Determine the (x, y) coordinate at the center of the cell enclosing the given text.  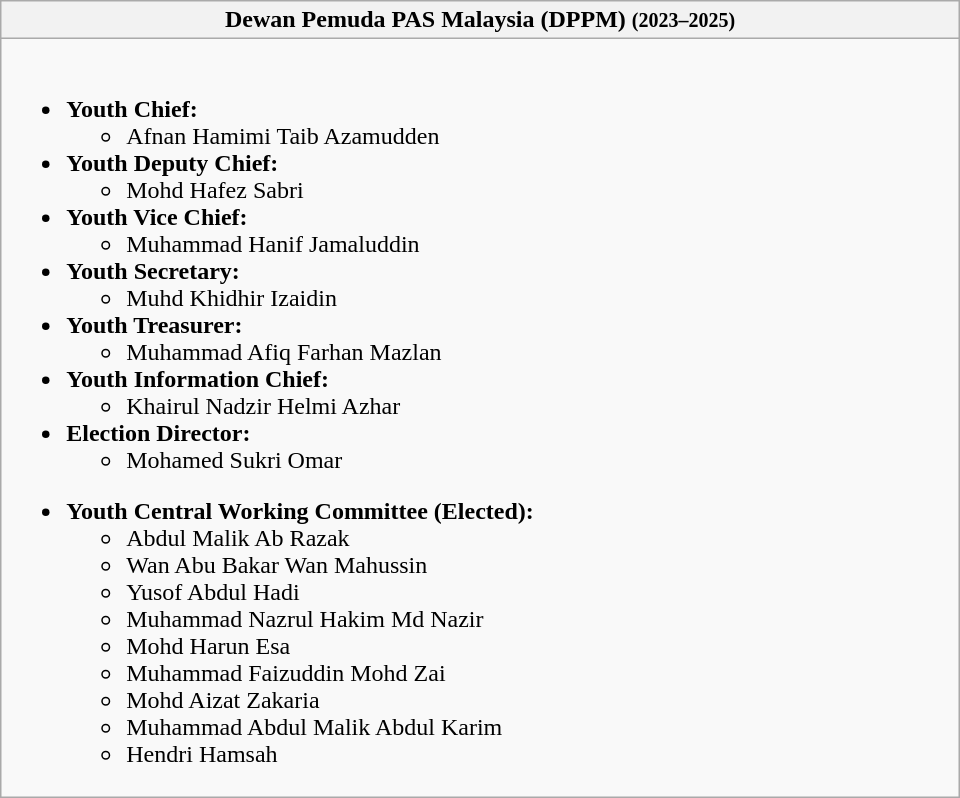
Dewan Pemuda PAS Malaysia (DPPM) (2023–2025) (480, 20)
